Find where the given text appears and provide that cell's center as (X, Y) coordinate. 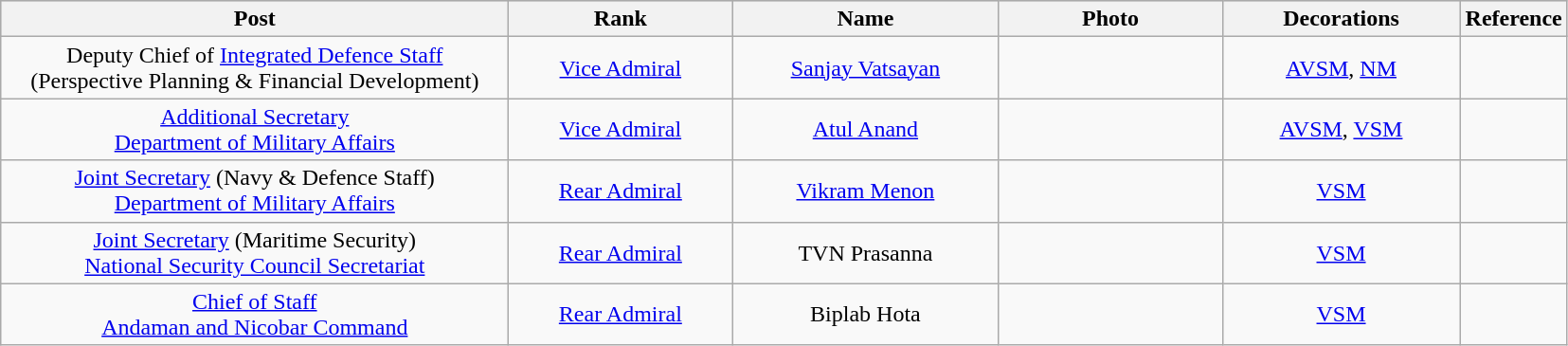
Post (255, 19)
Rank (621, 19)
AVSM, VSM (1342, 129)
Additional SecretaryDepartment of Military Affairs (255, 129)
Name (866, 19)
Decorations (1342, 19)
Joint Secretary (Maritime Security)National Security Council Secretariat (255, 252)
Chief of StaffAndaman and Nicobar Command (255, 315)
Sanjay Vatsayan (866, 68)
Reference (1514, 19)
Deputy Chief of Integrated Defence Staff(Perspective Planning & Financial Development) (255, 68)
Photo (1110, 19)
AVSM, NM (1342, 68)
Atul Anand (866, 129)
TVN Prasanna (866, 252)
Biplab Hota (866, 315)
Vikram Menon (866, 191)
Joint Secretary (Navy & Defence Staff) Department of Military Affairs (255, 191)
